Return the [X, Y] coordinate for the center point of the cell that contains the specified text.  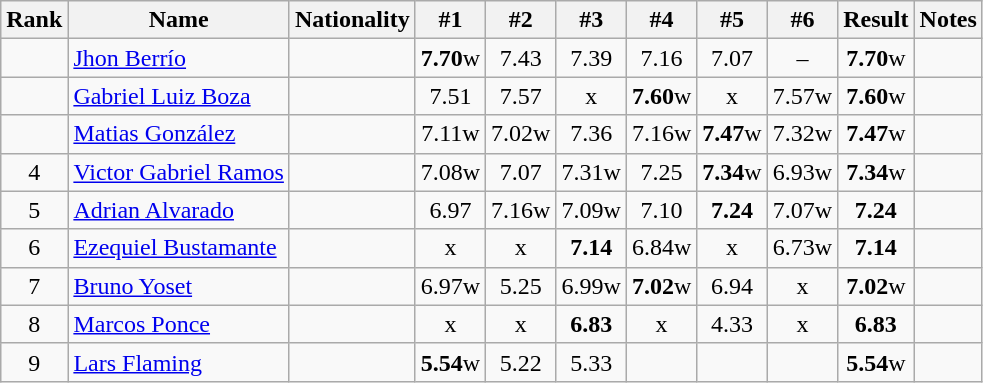
7.25 [661, 172]
7.16 [661, 58]
Gabriel Luiz Boza [179, 96]
7.11w [450, 134]
Ezequiel Bustamante [179, 248]
#6 [802, 20]
Jhon Berrío [179, 58]
6.94 [732, 286]
7.31w [591, 172]
7 [34, 286]
#2 [521, 20]
8 [34, 324]
#1 [450, 20]
6 [34, 248]
9 [34, 362]
#5 [732, 20]
5.22 [521, 362]
Bruno Yoset [179, 286]
7.43 [521, 58]
Notes [948, 20]
5.25 [521, 286]
7.57 [521, 96]
6.97w [450, 286]
Matias González [179, 134]
6.84w [661, 248]
7.09w [591, 210]
#3 [591, 20]
7.08w [450, 172]
6.99w [591, 286]
4 [34, 172]
7.51 [450, 96]
Name [179, 20]
7.36 [591, 134]
5 [34, 210]
6.97 [450, 210]
Victor Gabriel Ramos [179, 172]
#4 [661, 20]
7.10 [661, 210]
Adrian Alvarado [179, 210]
Marcos Ponce [179, 324]
7.57w [802, 96]
Nationality [352, 20]
– [802, 58]
4.33 [732, 324]
5.33 [591, 362]
Result [876, 20]
Lars Flaming [179, 362]
7.32w [802, 134]
Rank [34, 20]
7.39 [591, 58]
7.07w [802, 210]
6.93w [802, 172]
6.73w [802, 248]
